Capture the cell that displays the provided text and extract its (X, Y) central coordinate. 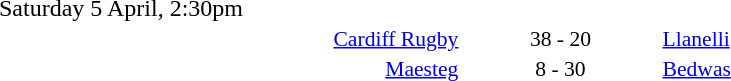
38 - 20 (560, 38)
